Scan for the cell matching the given text and deliver its [X, Y] coordinate at center. 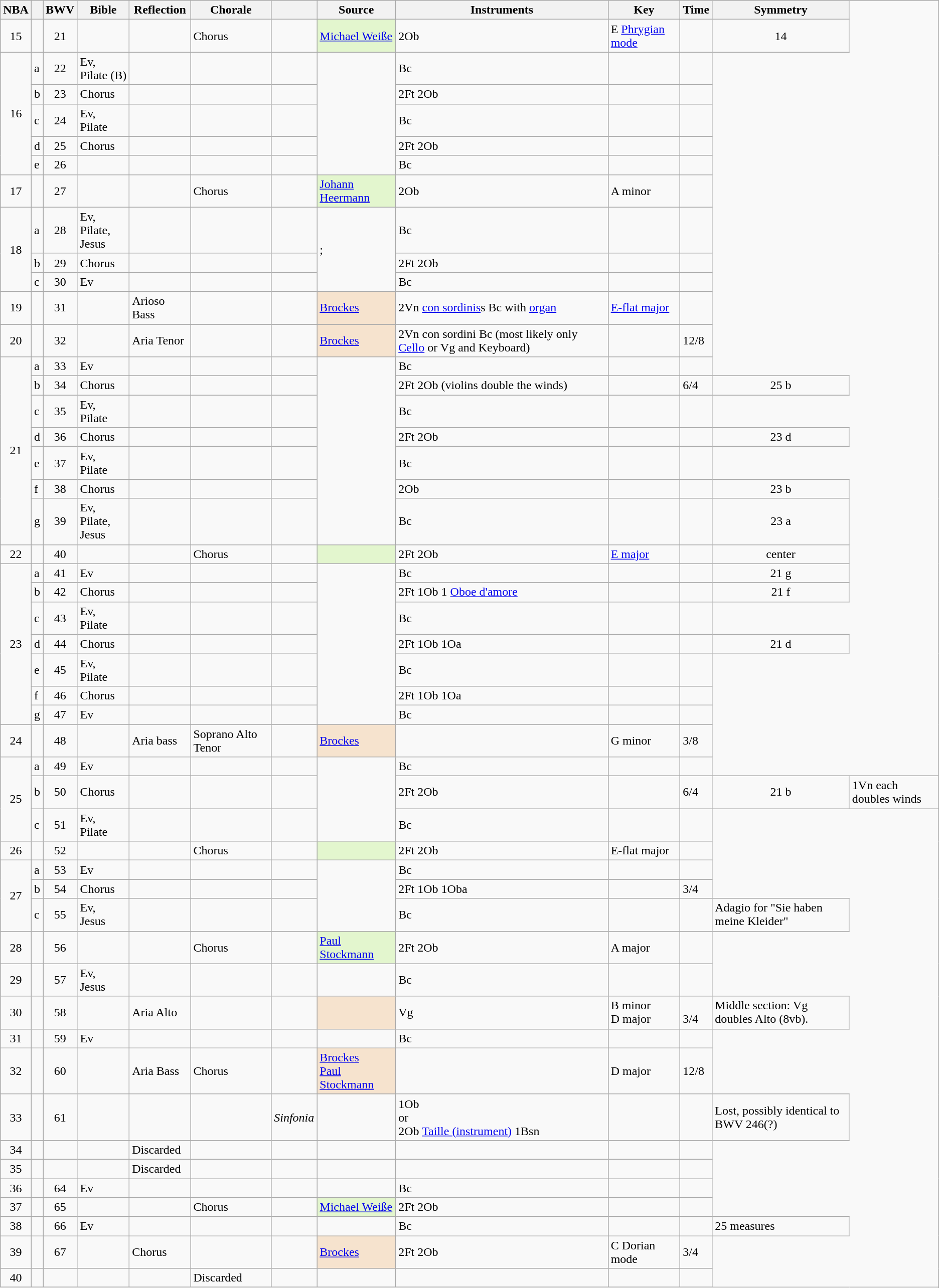
66 [60, 1226]
44 [60, 644]
Paul Stockmann [356, 948]
Source [356, 10]
59 [60, 1038]
Aria Tenor [160, 340]
21 f [781, 592]
65 [60, 1207]
46 [60, 695]
Aria Alto [160, 1013]
BWV [60, 10]
45 [60, 670]
Soprano Alto Tenor [231, 740]
B minorD major [644, 1013]
49 [60, 767]
42 [60, 592]
17 [16, 191]
23 a [781, 521]
55 [60, 914]
G minor [644, 740]
14 [781, 36]
Chorale [231, 10]
Middle section: Vg doubles Alto (8vb). [781, 1013]
Time [696, 10]
61 [60, 1117]
A major [644, 948]
Arioso Bass [160, 308]
A minor [644, 191]
Symmetry [781, 10]
41 [60, 573]
Sinfonia [294, 1117]
47 [60, 714]
2Vn con sordini Bc (most likely only Cello or Vg and Keyboard) [502, 340]
43 [60, 618]
53 [60, 870]
2Vn con sordiniss Bc with organ [502, 308]
51 [60, 825]
1Ob or 2Ob Taille (instrument) 1Bsn [502, 1117]
50 [60, 792]
1Vn each doubles winds [894, 792]
15 [16, 36]
BrockesPaul Stockmann [356, 1071]
2Ft 1Ob 1 Oboe d'amore [502, 592]
60 [60, 1071]
Aria Bass [160, 1071]
2Ft 2Ob (violins double the winds) [502, 386]
E major [644, 554]
C Dorian mode [644, 1252]
Ev, Pilate (B) [103, 68]
Bible [103, 10]
21 g [781, 573]
23 d [781, 437]
E Phrygian mode [644, 36]
48 [60, 740]
21 b [781, 792]
Key [644, 10]
; [356, 249]
52 [60, 851]
67 [60, 1252]
2Ft 1Ob 1Oba [502, 889]
NBA [16, 10]
19 [16, 308]
18 [16, 249]
56 [60, 948]
Aria bass [160, 740]
Adagio for "Sie haben meine Kleider" [781, 914]
21 d [781, 644]
54 [60, 889]
25 measures [781, 1226]
16 [16, 113]
Lost, possibly identical to BWV 246(?) [781, 1117]
Reflection [160, 10]
Johann Heermann [356, 191]
58 [60, 1013]
Vg [502, 1013]
Instruments [502, 10]
23 b [781, 489]
20 [16, 340]
64 [60, 1188]
3/8 [696, 740]
57 [60, 980]
25 b [781, 386]
D major [644, 1071]
center [781, 554]
